Output the (x, y) coordinate of the center of the cell containing the given text.  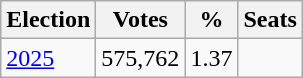
Election (48, 20)
575,762 (140, 58)
2025 (48, 58)
Seats (270, 20)
% (212, 20)
Votes (140, 20)
1.37 (212, 58)
